From the cell containing the given text, extract its center point as [x, y] coordinate. 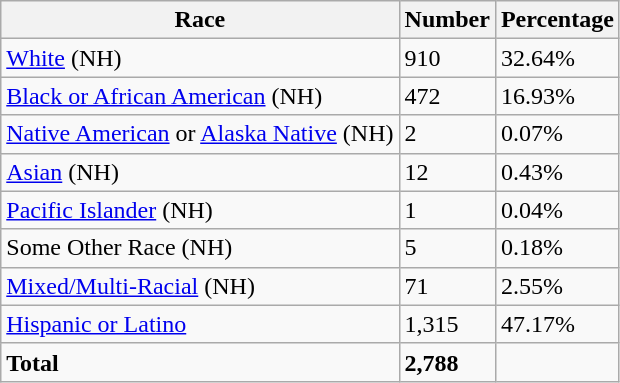
0.43% [557, 172]
Number [447, 20]
Race [200, 20]
47.17% [557, 324]
0.04% [557, 210]
2 [447, 134]
0.18% [557, 248]
Some Other Race (NH) [200, 248]
1 [447, 210]
1,315 [447, 324]
Asian (NH) [200, 172]
Mixed/Multi-Racial (NH) [200, 286]
0.07% [557, 134]
12 [447, 172]
71 [447, 286]
Total [200, 362]
472 [447, 96]
Native American or Alaska Native (NH) [200, 134]
Pacific Islander (NH) [200, 210]
Percentage [557, 20]
2,788 [447, 362]
Black or African American (NH) [200, 96]
2.55% [557, 286]
16.93% [557, 96]
5 [447, 248]
910 [447, 58]
Hispanic or Latino [200, 324]
32.64% [557, 58]
White (NH) [200, 58]
